Identify which cell holds the provided text, then report its [x, y] central coordinate. 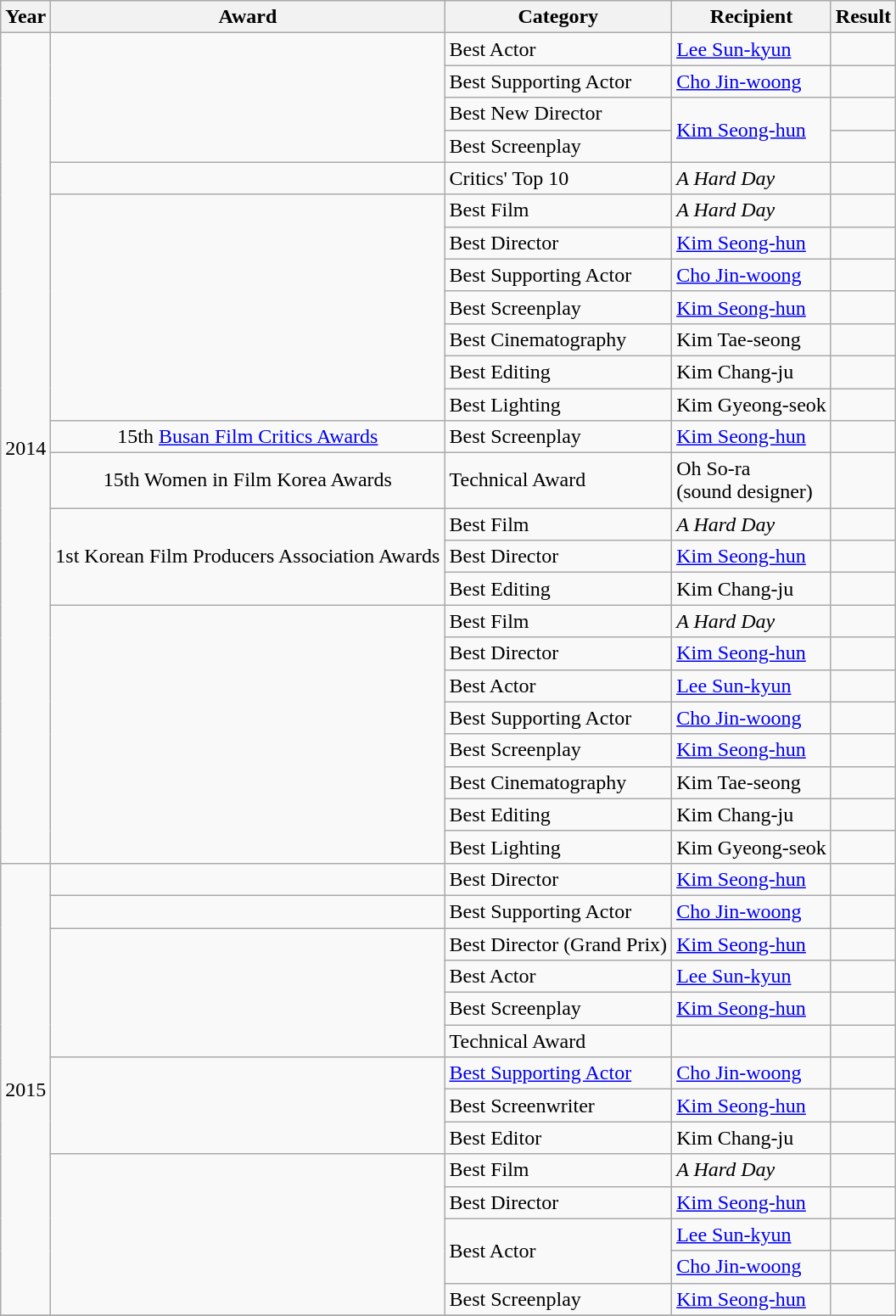
Best Director (Grand Prix) [558, 944]
2014 [25, 448]
Award [248, 17]
2015 [25, 1089]
Oh So-ra (sound designer) [752, 480]
Critics' Top 10 [558, 178]
Best New Director [558, 114]
Year [25, 17]
1st Korean Film Producers Association Awards [248, 557]
15th Women in Film Korea Awards [248, 480]
Category [558, 17]
15th Busan Film Critics Awards [248, 437]
Result [863, 17]
Recipient [752, 17]
Best Editor [558, 1138]
Best Screenwriter [558, 1106]
